Capture the cell that displays the provided text and extract its (x, y) central coordinate. 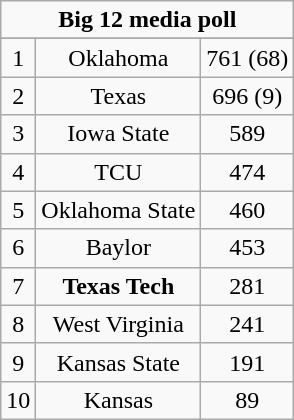
8 (18, 324)
Big 12 media poll (148, 20)
Iowa State (118, 134)
3 (18, 134)
696 (9) (248, 96)
9 (18, 362)
Oklahoma State (118, 210)
West Virginia (118, 324)
7 (18, 286)
Kansas (118, 400)
TCU (118, 172)
6 (18, 248)
5 (18, 210)
4 (18, 172)
Texas Tech (118, 286)
241 (248, 324)
89 (248, 400)
589 (248, 134)
2 (18, 96)
474 (248, 172)
Baylor (118, 248)
761 (68) (248, 58)
281 (248, 286)
460 (248, 210)
191 (248, 362)
Texas (118, 96)
Oklahoma (118, 58)
1 (18, 58)
453 (248, 248)
Kansas State (118, 362)
10 (18, 400)
